Return (x, y) of the center of cell containing provided text 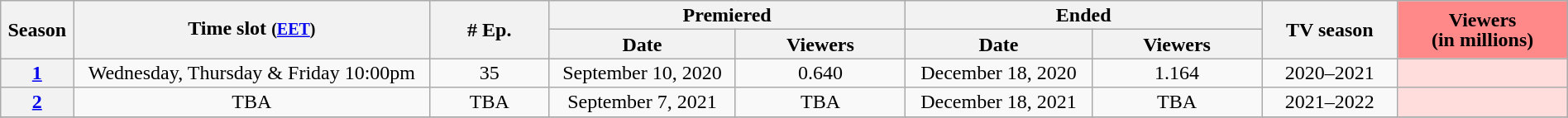
2021–2022 (1330, 102)
September 7, 2021 (643, 102)
1.164 (1176, 73)
Viewers(in millions) (1482, 30)
Season (37, 30)
Premiered (728, 15)
# Ep. (490, 30)
December 18, 2020 (999, 73)
2 (37, 102)
TV season (1330, 30)
2020–2021 (1330, 73)
Ended (1083, 15)
Time slot (EET) (251, 30)
Wednesday, Thursday & Friday 10:00pm (251, 73)
September 10, 2020 (643, 73)
0.640 (820, 73)
1 (37, 73)
35 (490, 73)
December 18, 2021 (999, 102)
